Scan for the cell matching the given text and deliver its (x, y) coordinate at center. 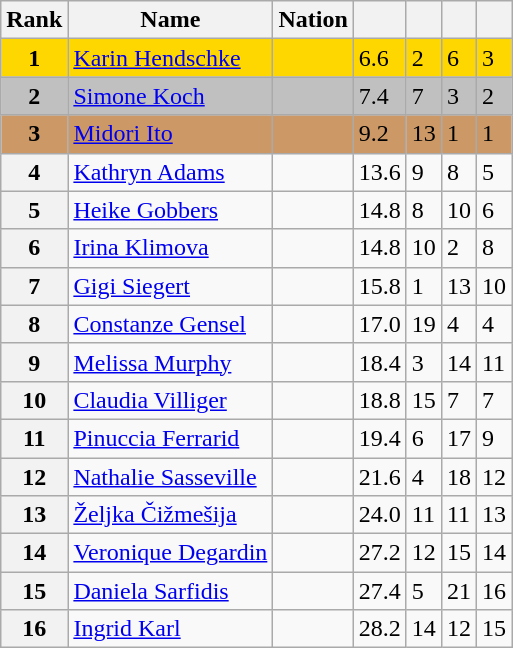
Heike Gobbers (170, 210)
Veronique Degardin (170, 553)
Pinuccia Ferrarid (170, 438)
21 (458, 591)
21.6 (380, 477)
6.6 (380, 58)
19 (424, 324)
Melissa Murphy (170, 362)
9.2 (380, 134)
Name (170, 20)
Gigi Siegert (170, 286)
7.4 (380, 96)
27.4 (380, 591)
18 (458, 477)
Nathalie Sasseville (170, 477)
Constanze Gensel (170, 324)
Nation (313, 20)
Midori Ito (170, 134)
13.6 (380, 172)
Rank (34, 20)
27.2 (380, 553)
Daniela Sarfidis (170, 591)
18.8 (380, 400)
Željka Čižmešija (170, 515)
28.2 (380, 629)
Simone Koch (170, 96)
Karin Hendschke (170, 58)
24.0 (380, 515)
Irina Klimova (170, 248)
Claudia Villiger (170, 400)
17 (458, 438)
Ingrid Karl (170, 629)
18.4 (380, 362)
Kathryn Adams (170, 172)
15.8 (380, 286)
17.0 (380, 324)
19.4 (380, 438)
